Capture the cell that displays the provided text and extract its (X, Y) central coordinate. 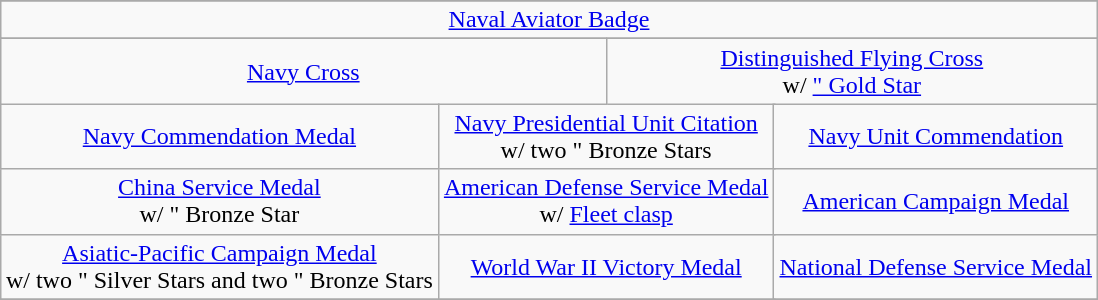
National Defense Service Medal (936, 266)
Asiatic-Pacific Campaign Medalw/ two " Silver Stars and two " Bronze Stars (219, 266)
Navy Cross (303, 72)
Naval Aviator Badge (548, 20)
American Defense Service Medal w/ Fleet clasp (606, 202)
Navy Commendation Medal (219, 136)
Navy Presidential Unit Citationw/ two " Bronze Stars (606, 136)
Navy Unit Commendation (936, 136)
China Service Medalw/ " Bronze Star (219, 202)
World War II Victory Medal (606, 266)
American Campaign Medal (936, 202)
Distinguished Flying Crossw/ " Gold Star (852, 72)
